Detect which cell encompasses the target text, then output its [X, Y] center coordinate. 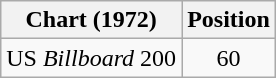
Chart (1972) [92, 20]
60 [229, 58]
Position [229, 20]
US Billboard 200 [92, 58]
